Identify which cell holds the provided text, then report its (x, y) central coordinate. 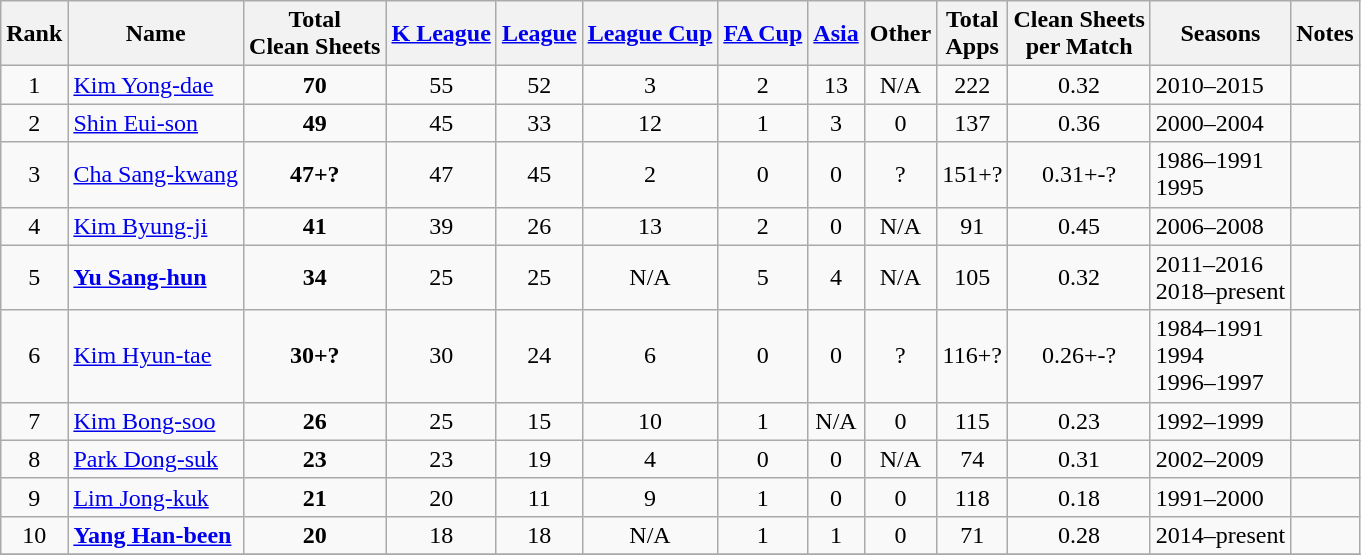
FA Cup (763, 34)
33 (539, 123)
Other (900, 34)
34 (315, 278)
24 (539, 356)
Kim Bong-soo (156, 421)
30 (441, 356)
47 (441, 174)
222 (972, 85)
Kim Byung-ji (156, 226)
League Cup (650, 34)
12 (650, 123)
2006–2008 (1220, 226)
7 (34, 421)
Kim Hyun-tae (156, 356)
15 (539, 421)
2010–2015 (1220, 85)
55 (441, 85)
1992–1999 (1220, 421)
Clean Sheetsper Match (1079, 34)
0.28 (1079, 535)
0.26+-? (1079, 356)
2002–2009 (1220, 459)
49 (315, 123)
0.31 (1079, 459)
Park Dong-suk (156, 459)
Yu Sang-hun (156, 278)
Notes (1325, 34)
30+? (315, 356)
2000–2004 (1220, 123)
0.36 (1079, 123)
Rank (34, 34)
TotalApps (972, 34)
K League (441, 34)
2011–20162018–present (1220, 278)
11 (539, 497)
0.45 (1079, 226)
2014–present (1220, 535)
Lim Jong-kuk (156, 497)
Yang Han-been (156, 535)
Asia (836, 34)
41 (315, 226)
71 (972, 535)
19 (539, 459)
Kim Yong-dae (156, 85)
Cha Sang-kwang (156, 174)
47+? (315, 174)
74 (972, 459)
70 (315, 85)
118 (972, 497)
TotalClean Sheets (315, 34)
116+? (972, 356)
91 (972, 226)
39 (441, 226)
1991–2000 (1220, 497)
105 (972, 278)
0.18 (1079, 497)
8 (34, 459)
21 (315, 497)
52 (539, 85)
Name (156, 34)
Seasons (1220, 34)
0.23 (1079, 421)
137 (972, 123)
115 (972, 421)
League (539, 34)
0.31+-? (1079, 174)
151+? (972, 174)
1984–199119941996–1997 (1220, 356)
1986–19911995 (1220, 174)
Shin Eui-son (156, 123)
